Extract the [X, Y] coordinate from the center of the cell holding the provided text.  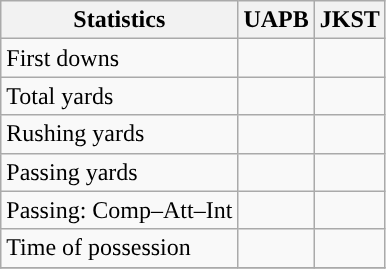
Statistics [120, 20]
First downs [120, 58]
Rushing yards [120, 134]
JKST [350, 20]
Time of possession [120, 248]
Passing yards [120, 172]
Total yards [120, 96]
UAPB [276, 20]
Passing: Comp–Att–Int [120, 210]
